From the cell containing the given text, extract its center point as [X, Y] coordinate. 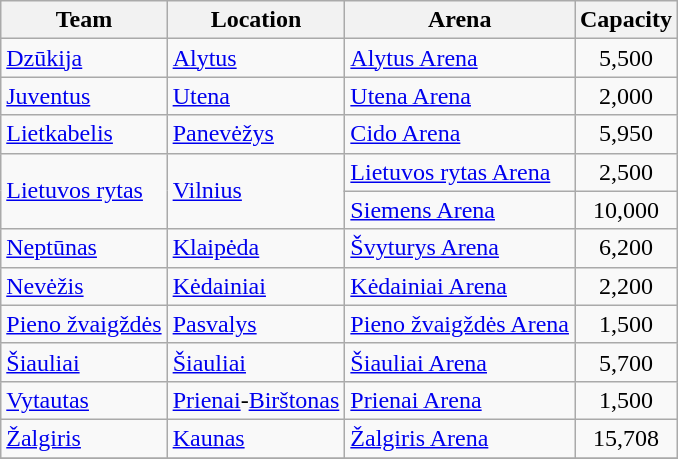
5,950 [626, 134]
Location [256, 20]
5,500 [626, 58]
Kėdainiai Arena [460, 286]
Kaunas [256, 438]
Arena [460, 20]
Alytus Arena [460, 58]
Prienai Arena [460, 400]
Alytus [256, 58]
5,700 [626, 362]
2,200 [626, 286]
10,000 [626, 210]
Cido Arena [460, 134]
Utena [256, 96]
2,000 [626, 96]
Žalgiris [84, 438]
Panevėžys [256, 134]
Lietuvos rytas [84, 191]
Pieno žvaigždės Arena [460, 324]
Kėdainiai [256, 286]
Pieno žvaigždės [84, 324]
Utena Arena [460, 96]
Capacity [626, 20]
2,500 [626, 172]
Neptūnas [84, 248]
Pasvalys [256, 324]
Prienai-Birštonas [256, 400]
Klaipėda [256, 248]
Lietkabelis [84, 134]
Dzūkija [84, 58]
Švyturys Arena [460, 248]
Vilnius [256, 191]
6,200 [626, 248]
Nevėžis [84, 286]
Team [84, 20]
Lietuvos rytas Arena [460, 172]
Siemens Arena [460, 210]
15,708 [626, 438]
Žalgiris Arena [460, 438]
Vytautas [84, 400]
Šiauliai Arena [460, 362]
Juventus [84, 96]
